Return the (x, y) coordinate for the center point of the cell that contains the specified text.  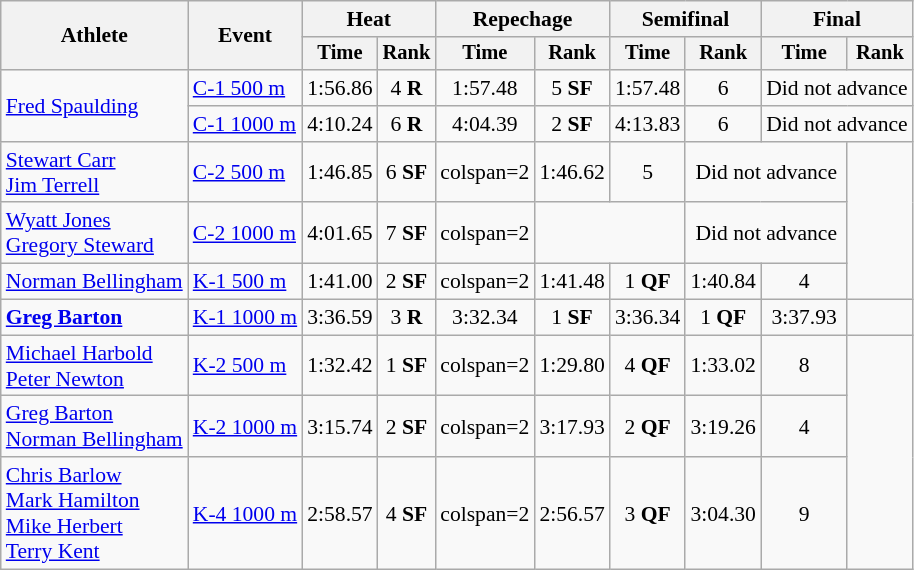
Semifinal (686, 19)
K-4 1000 m (245, 513)
4 SF (407, 513)
2 QF (648, 426)
1:41.00 (340, 282)
K-1 1000 m (245, 318)
Michael HarboldPeter Newton (94, 366)
Fred Spaulding (94, 106)
Athlete (94, 36)
1:32.42 (340, 366)
3:19.26 (723, 426)
1:41.48 (572, 282)
3:36.59 (340, 318)
Event (245, 36)
3 QF (648, 513)
Greg Barton (94, 318)
Chris BarlowMark HamiltonMike HerbertTerry Kent (94, 513)
3:04.30 (723, 513)
1:46.62 (572, 172)
6 SF (407, 172)
7 SF (407, 234)
K-2 500 m (245, 366)
C-2 500 m (245, 172)
3:17.93 (572, 426)
3:37.93 (804, 318)
Wyatt JonesGregory Steward (94, 234)
5 (648, 172)
9 (804, 513)
C-2 1000 m (245, 234)
4:13.83 (648, 124)
4 QF (648, 366)
4 R (407, 88)
4:10.24 (340, 124)
1:56.86 (340, 88)
2:56.57 (572, 513)
5 SF (572, 88)
4:01.65 (340, 234)
1:29.80 (572, 366)
K-1 500 m (245, 282)
1:33.02 (723, 366)
Heat (368, 19)
C-1 500 m (245, 88)
Stewart CarrJim Terrell (94, 172)
Repechage (522, 19)
4:04.39 (484, 124)
C-1 1000 m (245, 124)
Final (837, 19)
Greg BartonNorman Bellingham (94, 426)
1:40.84 (723, 282)
K-2 1000 m (245, 426)
3:15.74 (340, 426)
3:32.34 (484, 318)
3:36.34 (648, 318)
8 (804, 366)
2:58.57 (340, 513)
3 R (407, 318)
1:46.85 (340, 172)
Norman Bellingham (94, 282)
6 R (407, 124)
